Capture the cell that displays the provided text and extract its [x, y] central coordinate. 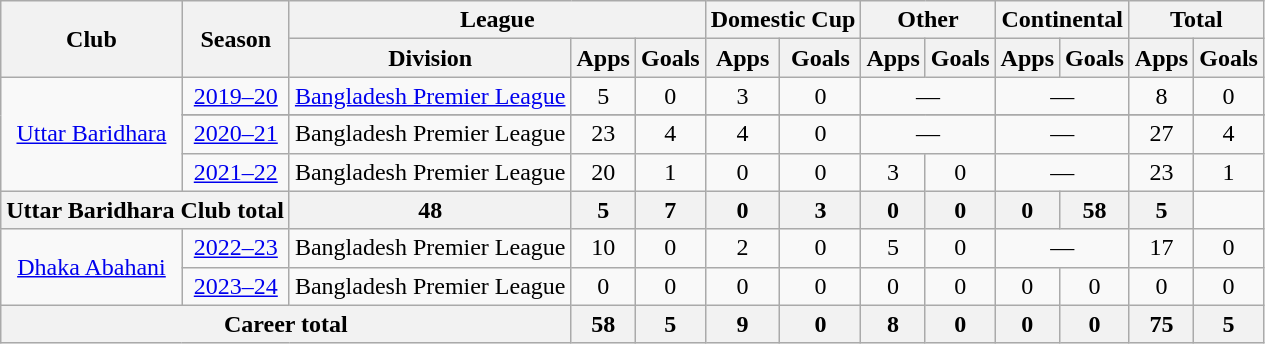
48 [430, 210]
Season [236, 39]
Total [1196, 20]
9 [742, 324]
10 [603, 248]
2023–24 [236, 286]
Club [92, 39]
Other [928, 20]
2 [742, 248]
20 [603, 172]
Uttar Baridhara [92, 134]
Domestic Cup [783, 20]
2022–23 [236, 248]
Division [430, 58]
Continental [1062, 20]
7 [670, 210]
Career total [286, 324]
League [497, 20]
27 [1161, 134]
2021–22 [236, 172]
2020–21 [236, 134]
Uttar Baridhara Club total [146, 210]
75 [1161, 324]
17 [1161, 248]
2019–20 [236, 96]
Dhaka Abahani [92, 267]
